Extract the [x, y] coordinate from the center of the cell holding the provided text.  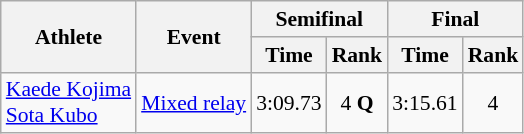
4 [494, 102]
3:09.73 [288, 102]
Kaede KojimaSota Kubo [68, 102]
Semifinal [319, 19]
4 Q [358, 102]
3:15.61 [424, 102]
Final [455, 19]
Event [194, 36]
Mixed relay [194, 102]
Athlete [68, 36]
